Detect which cell encompasses the target text, then output its [x, y] center coordinate. 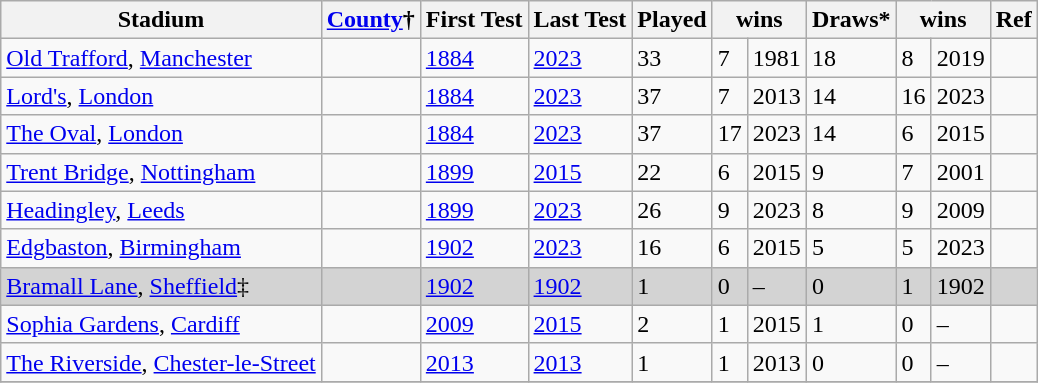
Ref [1014, 20]
18 [851, 58]
Stadium [161, 20]
Headingley, Leeds [161, 210]
The Riverside, Chester-le-Street [161, 362]
County† [370, 20]
26 [672, 210]
Lord's, London [161, 96]
2001 [960, 172]
Trent Bridge, Nottingham [161, 172]
2019 [960, 58]
Last Test [580, 20]
First Test [474, 20]
Draws* [851, 20]
Old Trafford, Manchester [161, 58]
1981 [776, 58]
17 [730, 134]
2 [672, 324]
Bramall Lane, Sheffield‡ [161, 286]
Edgbaston, Birmingham [161, 248]
33 [672, 58]
22 [672, 172]
Sophia Gardens, Cardiff [161, 324]
Played [672, 20]
The Oval, London [161, 134]
